From the cell containing the given text, extract its center point as (X, Y) coordinate. 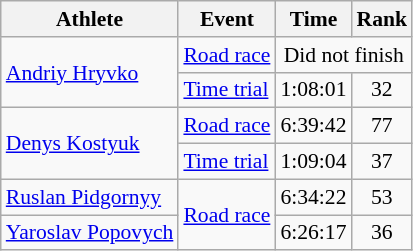
Denys Kostyuk (90, 144)
Yaroslav Popovych (90, 233)
Ruslan Pidgornyy (90, 197)
Andriy Hryvko (90, 72)
37 (382, 162)
6:26:17 (313, 233)
Did not finish (344, 55)
6:34:22 (313, 197)
77 (382, 126)
Athlete (90, 19)
Time (313, 19)
Event (226, 19)
1:08:01 (313, 90)
36 (382, 233)
6:39:42 (313, 126)
Rank (382, 19)
53 (382, 197)
1:09:04 (313, 162)
32 (382, 90)
